Capture the cell that displays the provided text and extract its [x, y] central coordinate. 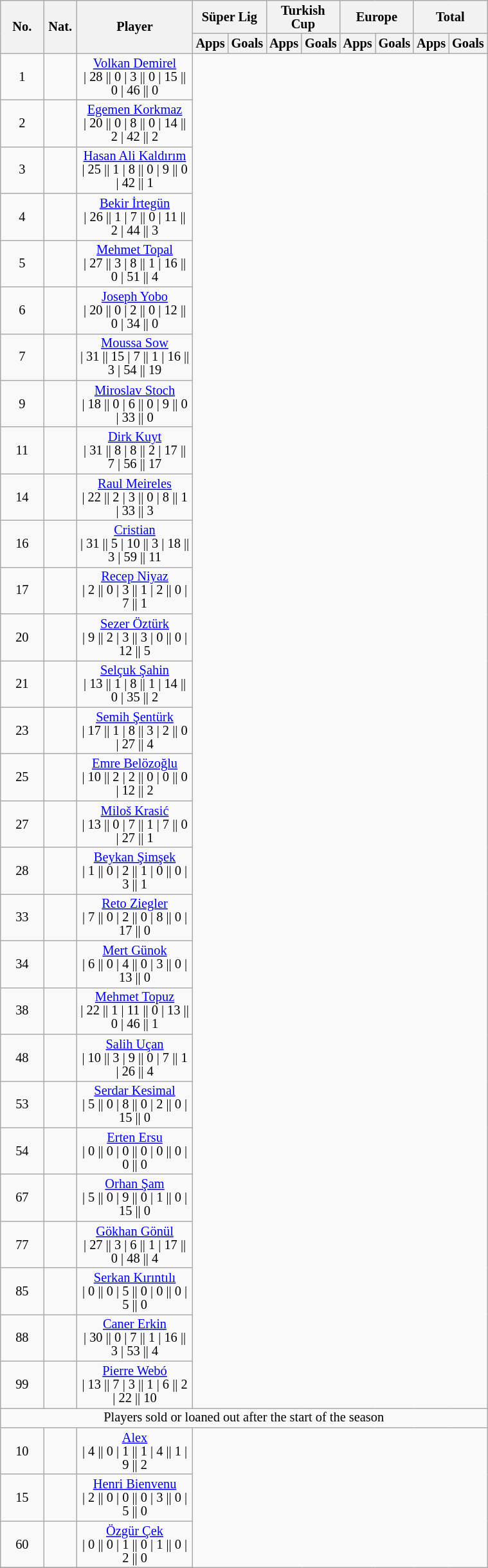
9 [22, 404]
23 [22, 730]
67 [22, 1197]
Miroslav Stoch | 18 || 0 | 6 || 0 | 9 || 0 | 33 || 0 [134, 404]
Turkish Cup [303, 17]
99 [22, 1385]
Nat. [60, 26]
Pierre Webó | 13 || 7 | 3 || 1 | 6 || 2 | 22 || 10 [134, 1385]
2 [22, 123]
Hasan Ali Kaldırım | 25 || 1 | 8 || 0 | 9 || 0 | 42 || 1 [134, 170]
Raul Meireles | 22 || 2 | 3 || 0 | 8 || 1 | 33 || 3 [134, 498]
1 [22, 77]
Volkan Demirel | 28 || 0 | 3 || 0 | 15 || 0 | 46 || 0 [134, 77]
Dirk Kuyt | 31 || 8 | 8 || 2 | 17 || 7 | 56 || 17 [134, 450]
Mehmet Topal | 27 || 3 | 8 || 1 | 16 || 0 | 51 || 4 [134, 264]
Orhan Şam | 5 || 0 | 9 || 0 | 1 || 0 | 15 || 0 [134, 1197]
33 [22, 917]
4 [22, 217]
28 [22, 870]
Süper Lig [230, 17]
Emre Belözoğlu | 10 || 2 | 2 || 0 | 0 || 0 | 12 || 2 [134, 777]
20 [22, 638]
Egemen Korkmaz | 20 || 0 | 8 || 0 | 14 || 2 | 42 || 2 [134, 123]
Beykan Şimşek | 1 || 0 | 2 || 1 | 0 || 0 | 3 || 1 [134, 870]
Gökhan Gönül | 27 || 3 | 6 || 1 | 17 || 0 | 48 || 4 [134, 1245]
53 [22, 1104]
77 [22, 1245]
21 [22, 684]
Moussa Sow | 31 || 15 | 7 || 1 | 16 || 3 | 54 || 19 [134, 357]
10 [22, 1450]
48 [22, 1057]
38 [22, 1011]
60 [22, 1544]
Joseph Yobo | 20 || 0 | 2 || 0 | 12 || 0 | 34 || 0 [134, 310]
Özgür Çek | 0 || 0 | 1 || 0 | 1 || 0 | 2 || 0 [134, 1544]
Alex | 4 || 0 | 1 || 1 | 4 || 1 | 9 || 2 [134, 1450]
Player [134, 26]
88 [22, 1337]
Mehmet Topuz | 22 || 1 | 11 || 0 | 13 || 0 | 46 || 1 [134, 1011]
17 [22, 590]
Mert Günok | 6 || 0 | 4 || 0 | 3 || 0 | 13 || 0 [134, 964]
27 [22, 824]
Europe [377, 17]
Recep Niyaz | 2 || 0 | 3 || 1 | 2 || 0 | 7 || 1 [134, 590]
7 [22, 357]
Bekir İrtegün | 26 || 1 | 7 || 0 | 11 || 2 | 44 || 3 [134, 217]
Miloš Krasić | 13 || 0 | 7 || 1 | 7 || 0 | 27 || 1 [134, 824]
Selçuk Şahin | 13 || 1 | 8 || 1 | 14 || 0 | 35 || 2 [134, 684]
Caner Erkin | 30 || 0 | 7 || 1 | 16 || 3 | 53 || 4 [134, 1337]
5 [22, 264]
No. [22, 26]
Erten Ersu | 0 || 0 | 0 || 0 | 0 || 0 | 0 || 0 [134, 1151]
15 [22, 1498]
25 [22, 777]
3 [22, 170]
14 [22, 498]
Serdar Kesimal | 5 || 0 | 8 || 0 | 2 || 0 | 15 || 0 [134, 1104]
Salih Uçan | 10 || 3 | 9 || 0 | 7 || 1 | 26 || 4 [134, 1057]
6 [22, 310]
16 [22, 544]
Total [450, 17]
Henri Bienvenu | 2 || 0 | 0 || 0 | 3 || 0 | 5 || 0 [134, 1498]
Semih Şentürk | 17 || 1 | 8 || 3 | 2 || 0 | 27 || 4 [134, 730]
Serkan Kırıntılı | 0 || 0 | 5 || 0 | 0 || 0 | 5 || 0 [134, 1291]
Cristian | 31 || 5 | 10 || 3 | 18 || 3 | 59 || 11 [134, 544]
34 [22, 964]
Reto Ziegler | 7 || 0 | 2 || 0 | 8 || 0 | 17 || 0 [134, 917]
Sezer Öztürk | 9 || 2 | 3 || 3 | 0 || 0 | 12 || 5 [134, 638]
11 [22, 450]
Players sold or loaned out after the start of the season [244, 1418]
85 [22, 1291]
54 [22, 1151]
